Search for the cell housing the specified text and yield its [X, Y] center coordinate. 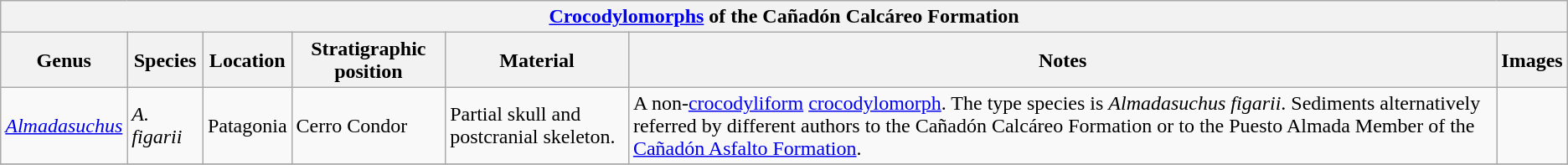
Location [247, 60]
Species [166, 60]
Notes [1062, 60]
Patagonia [247, 126]
Almadasuchus [64, 126]
A. figarii [166, 126]
Material [538, 60]
Cerro Condor [369, 126]
Genus [64, 60]
Images [1532, 60]
Partial skull and postcranial skeleton. [538, 126]
Stratigraphic position [369, 60]
Crocodylomorphs of the Cañadón Calcáreo Formation [784, 17]
